Provide the (X, Y) coordinate of the cell's center where the given text is located.  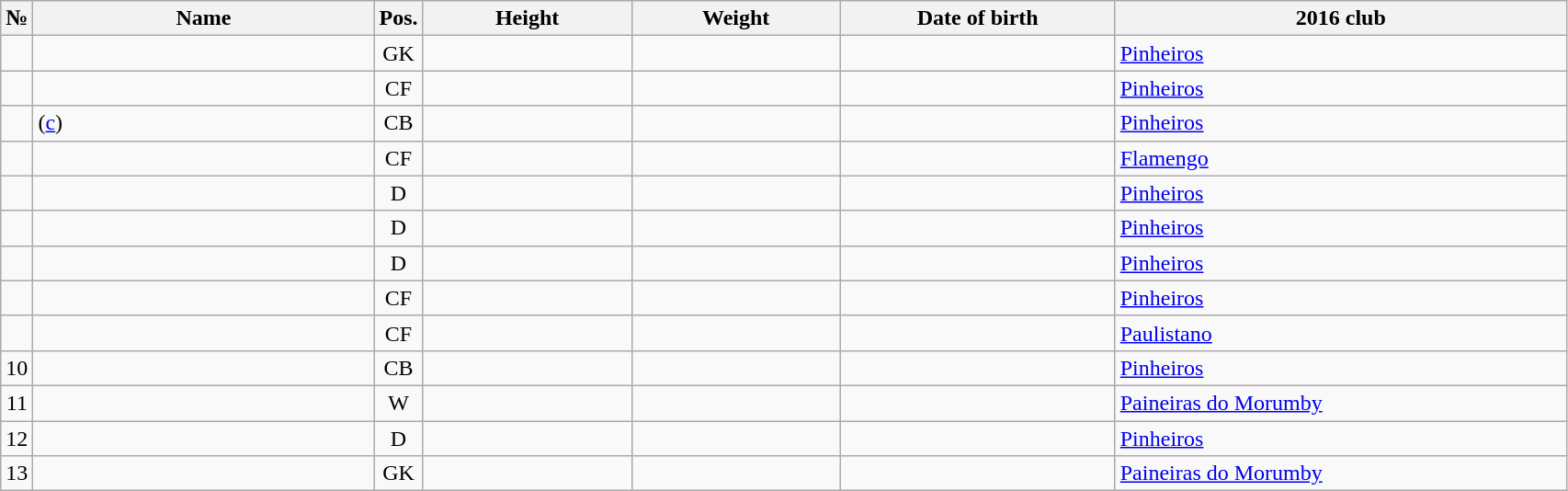
Height (528, 18)
Paulistano (1340, 333)
Weight (735, 18)
11 (17, 403)
(c) (204, 123)
13 (17, 474)
2016 club (1340, 18)
12 (17, 439)
W (399, 403)
Pos. (399, 18)
Date of birth (978, 18)
10 (17, 368)
№ (17, 18)
Name (204, 18)
Flamengo (1340, 158)
